Locate the cell with the specified text and output its (x, y) center coordinate. 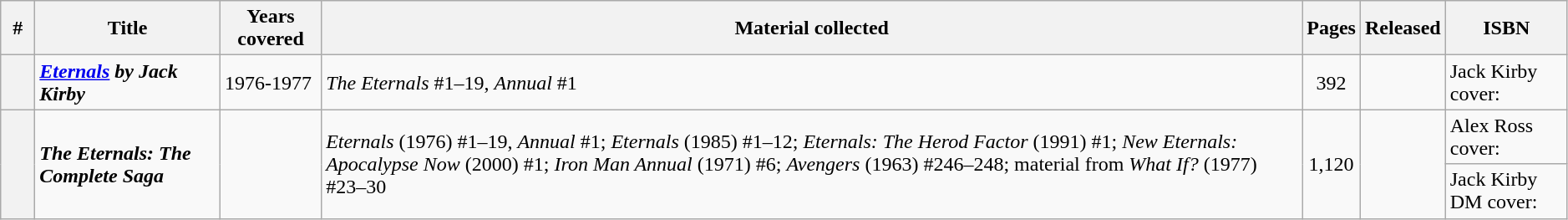
Title (128, 28)
Jack Kirby DM cover: (1506, 191)
Years covered (271, 28)
Alex Ross cover: (1506, 137)
Pages (1332, 28)
The Eternals #1–19, Annual #1 (812, 82)
1,120 (1332, 164)
Jack Kirby cover: (1506, 82)
Material collected (812, 28)
Eternals by Jack Kirby (128, 82)
392 (1332, 82)
# (18, 28)
Released (1403, 28)
ISBN (1506, 28)
The Eternals: The Complete Saga (128, 164)
1976-1977 (271, 82)
